Return the (X, Y) coordinate for the center point of the cell that contains the specified text.  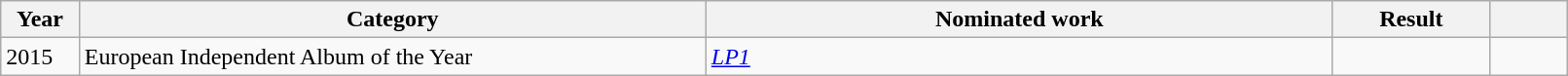
Year (40, 19)
2015 (40, 57)
LP1 (1019, 57)
Result (1411, 19)
Nominated work (1019, 19)
Category (392, 19)
European Independent Album of the Year (392, 57)
